For the text-containing cell, return its midpoint in (x, y) coordinate format. 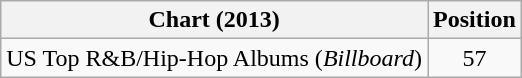
US Top R&B/Hip-Hop Albums (Billboard) (214, 58)
Chart (2013) (214, 20)
57 (475, 58)
Position (475, 20)
